Provide the (x, y) coordinate of the cell's center where the given text is located.  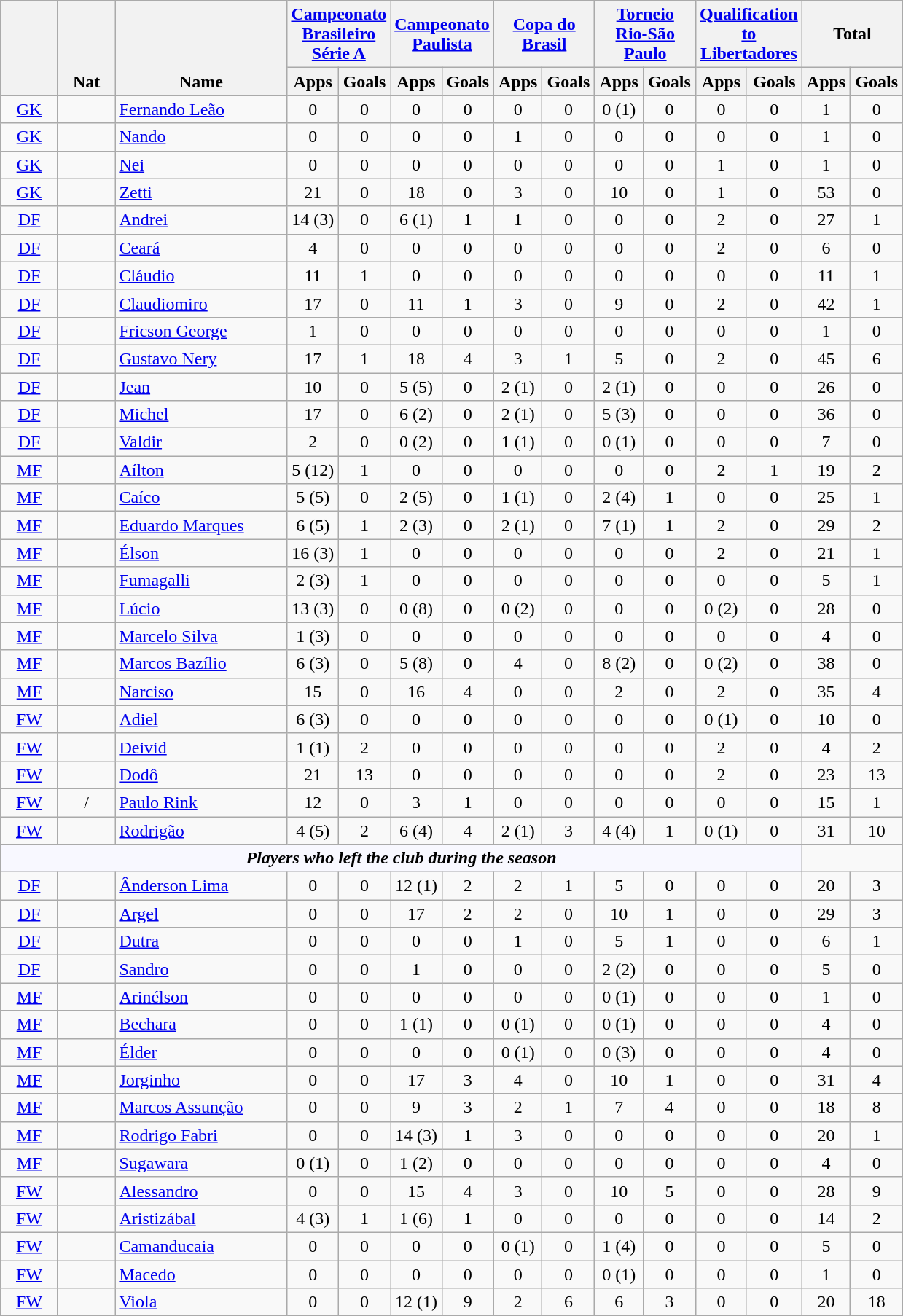
Eduardo Marques (201, 525)
Macedo (201, 1274)
Nei (201, 165)
Aristizábal (201, 1218)
19 (826, 470)
2 (2) (619, 969)
6 (2) (416, 415)
Bechara (201, 1025)
Jorginho (201, 1080)
1 (3) (313, 636)
2 (5) (416, 498)
Rodrigo Fabri (201, 1135)
5 (8) (416, 664)
Lúcio (201, 608)
Andrei (201, 220)
Dodô (201, 775)
4 (5) (313, 830)
6 (4) (416, 830)
Marcos Bazílio (201, 664)
Sandro (201, 969)
Total (853, 34)
5 (12) (313, 470)
Ânderson Lima (201, 886)
Caíco (201, 498)
Dutra (201, 941)
13 (3) (313, 608)
Deivid (201, 747)
23 (826, 775)
Nando (201, 137)
4 (3) (313, 1218)
Jean (201, 387)
6 (5) (313, 525)
Élson (201, 553)
26 (826, 387)
Rodrigão (201, 830)
12 (313, 802)
Fricson George (201, 331)
42 (826, 303)
Ceará (201, 248)
Viola (201, 1302)
0 (3) (619, 1052)
Fumagalli (201, 581)
35 (826, 692)
25 (826, 498)
38 (826, 664)
Aílton (201, 470)
4 (4) (619, 830)
Gustavo Nery (201, 359)
Adiel (201, 719)
14 (826, 1218)
Camanducaia (201, 1246)
Players who left the club during the season (402, 858)
7 (1) (619, 525)
36 (826, 415)
Claudiomiro (201, 303)
Argel (201, 914)
Nat (86, 48)
Narciso (201, 692)
1 (4) (619, 1246)
Copa do Brasil (544, 34)
16 (416, 692)
/ (86, 802)
2 (4) (619, 498)
1 (2) (416, 1163)
45 (826, 359)
Élder (201, 1052)
1 (6) (416, 1218)
27 (826, 220)
Zetti (201, 192)
Sugawara (201, 1163)
0 (8) (416, 608)
Marcelo Silva (201, 636)
16 (3) (313, 553)
Campeonato Paulista (442, 34)
Fernando Leão (201, 109)
Torneio Rio-São Paulo (646, 34)
8 (2) (619, 664)
Campeonato Brasileiro Série A (339, 34)
Paulo Rink (201, 802)
Cláudio (201, 275)
Marcos Assunção (201, 1108)
8 (877, 1108)
Qualification to Libertadores (749, 34)
Valdir (201, 442)
6 (1) (416, 220)
5 (3) (619, 415)
Arinélson (201, 997)
Michel (201, 415)
Alessandro (201, 1191)
Name (201, 48)
53 (826, 192)
